Locate the cell with the specified text and output its (X, Y) center coordinate. 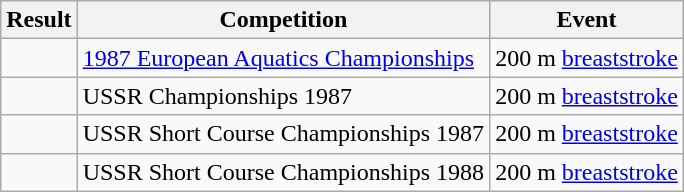
Result (39, 20)
Event (587, 20)
1987 European Aquatics Championships (283, 58)
USSR Championships 1987 (283, 96)
USSR Short Course Championships 1987 (283, 134)
Competition (283, 20)
USSR Short Course Championships 1988 (283, 172)
